Determine the [X, Y] coordinate at the center of the cell enclosing the given text.  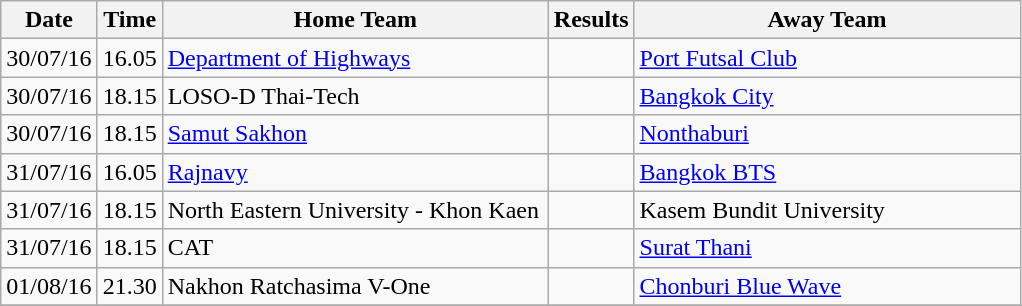
Port Futsal Club [827, 58]
Nonthaburi [827, 134]
Time [130, 20]
Bangkok City [827, 96]
Results [591, 20]
21.30 [130, 286]
Department of Highways [355, 58]
Samut Sakhon [355, 134]
LOSO-D Thai-Tech [355, 96]
Bangkok BTS [827, 172]
Away Team [827, 20]
Rajnavy [355, 172]
Kasem Bundit University [827, 210]
Chonburi Blue Wave [827, 286]
Date [49, 20]
North Eastern University - Khon Kaen [355, 210]
Home Team [355, 20]
Surat Thani [827, 248]
Nakhon Ratchasima V-One [355, 286]
01/08/16 [49, 286]
CAT [355, 248]
